Locate the cell with the specified text and output its (X, Y) center coordinate. 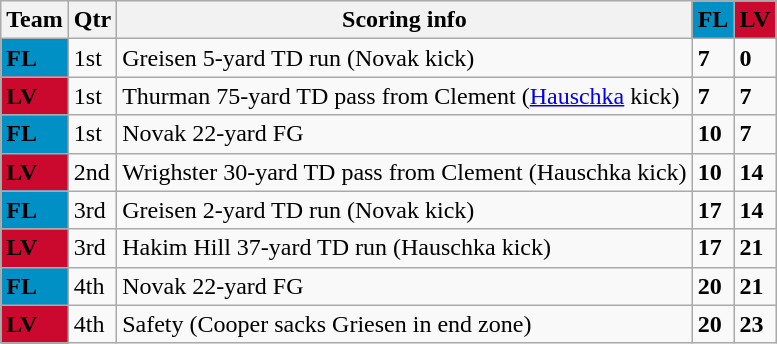
Wrighster 30-yard TD pass from Clement (Hauschka kick) (405, 172)
2nd (92, 172)
Hakim Hill 37-yard TD run (Hauschka kick) (405, 248)
0 (755, 58)
Scoring info (405, 20)
23 (755, 324)
Team (35, 20)
Thurman 75-yard TD pass from Clement (Hauschka kick) (405, 96)
Greisen 5-yard TD run (Novak kick) (405, 58)
Qtr (92, 20)
Safety (Cooper sacks Griesen in end zone) (405, 324)
Greisen 2-yard TD run (Novak kick) (405, 210)
